Capture the cell that displays the provided text and extract its [x, y] central coordinate. 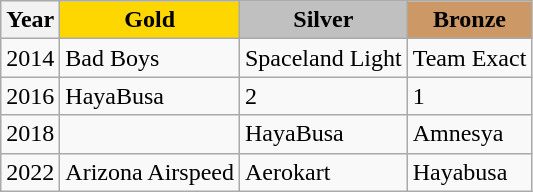
2014 [30, 58]
Silver [323, 20]
2 [323, 96]
Arizona Airspeed [150, 172]
Aerokart [323, 172]
1 [470, 96]
Gold [150, 20]
Bad Boys [150, 58]
2018 [30, 134]
2022 [30, 172]
Hayabusa [470, 172]
Amnesya [470, 134]
Year [30, 20]
2016 [30, 96]
Team Exact [470, 58]
Bronze [470, 20]
Spaceland Light [323, 58]
